Locate the cell with the specified text and output its [X, Y] center coordinate. 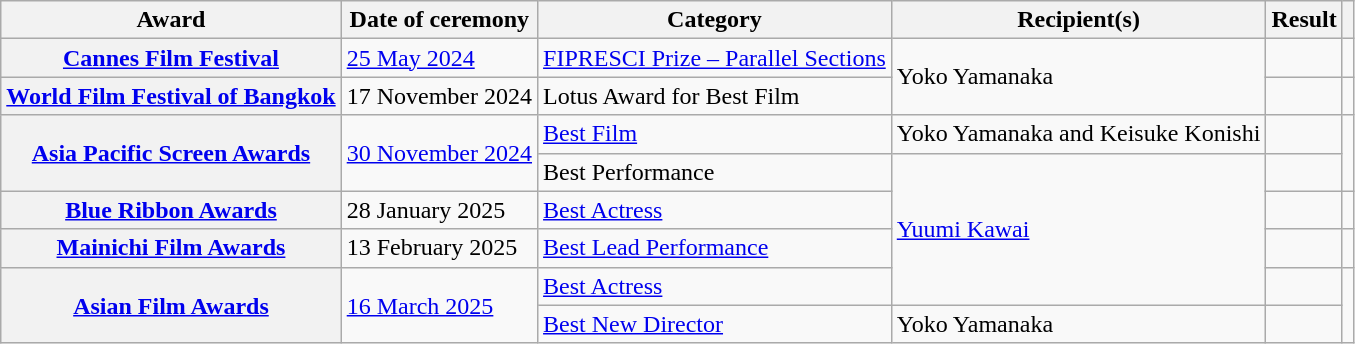
Cannes Film Festival [171, 58]
World Film Festival of Bangkok [171, 96]
Award [171, 20]
Category [715, 20]
Best Film [715, 134]
Blue Ribbon Awards [171, 210]
13 February 2025 [439, 248]
16 March 2025 [439, 305]
Result [1304, 20]
17 November 2024 [439, 96]
28 January 2025 [439, 210]
Best Lead Performance [715, 248]
Best Performance [715, 172]
Yuumi Kawai [1078, 229]
30 November 2024 [439, 153]
Best New Director [715, 324]
Lotus Award for Best Film [715, 96]
Asia Pacific Screen Awards [171, 153]
Mainichi Film Awards [171, 248]
25 May 2024 [439, 58]
Asian Film Awards [171, 305]
FIPRESCI Prize – Parallel Sections [715, 58]
Recipient(s) [1078, 20]
Date of ceremony [439, 20]
Yoko Yamanaka and Keisuke Konishi [1078, 134]
